Pinpoint the cell where the given text exists, returning its [x, y] midpoint coordinate. 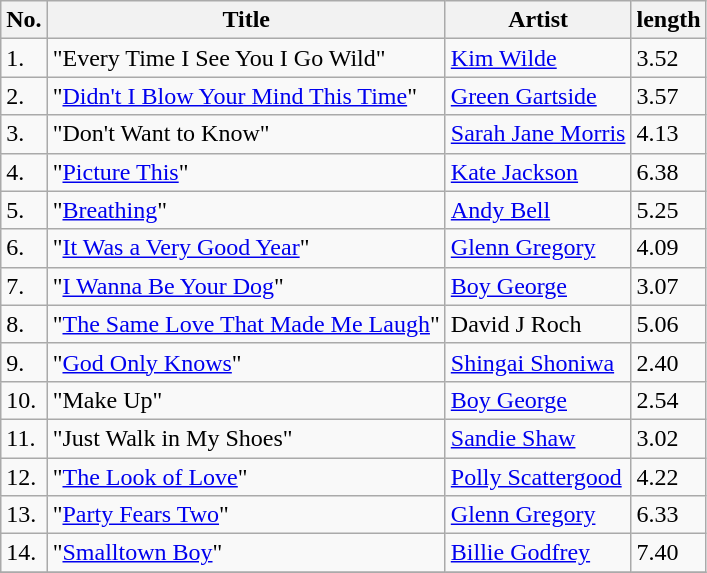
7. [24, 286]
"The Same Love That Made Me Laugh" [246, 324]
8. [24, 324]
"Didn't I Blow Your Mind This Time" [246, 96]
Title [246, 20]
7.40 [668, 553]
3.52 [668, 58]
4. [24, 172]
14. [24, 553]
5.25 [668, 210]
"It Was a Very Good Year" [246, 248]
4.13 [668, 134]
"Every Time I See You I Go Wild" [246, 58]
Billie Godfrey [538, 553]
6.38 [668, 172]
Artist [538, 20]
1. [24, 58]
3.07 [668, 286]
David J Roch [538, 324]
2. [24, 96]
2.54 [668, 400]
13. [24, 515]
"Smalltown Boy" [246, 553]
Shingai Shoniwa [538, 362]
Green Gartside [538, 96]
Polly Scattergood [538, 477]
2.40 [668, 362]
"I Wanna Be Your Dog" [246, 286]
3.57 [668, 96]
"God Only Knows" [246, 362]
length [668, 20]
"Party Fears Two" [246, 515]
3.02 [668, 438]
No. [24, 20]
Sarah Jane Morris [538, 134]
Andy Bell [538, 210]
Kate Jackson [538, 172]
6.33 [668, 515]
"Just Walk in My Shoes" [246, 438]
6. [24, 248]
Kim Wilde [538, 58]
3. [24, 134]
"Breathing" [246, 210]
4.09 [668, 248]
5.06 [668, 324]
9. [24, 362]
11. [24, 438]
4.22 [668, 477]
12. [24, 477]
"Don't Want to Know" [246, 134]
5. [24, 210]
"Picture This" [246, 172]
"Make Up" [246, 400]
Sandie Shaw [538, 438]
10. [24, 400]
"The Look of Love" [246, 477]
